Extract the [x, y] coordinate from the center of the cell holding the provided text.  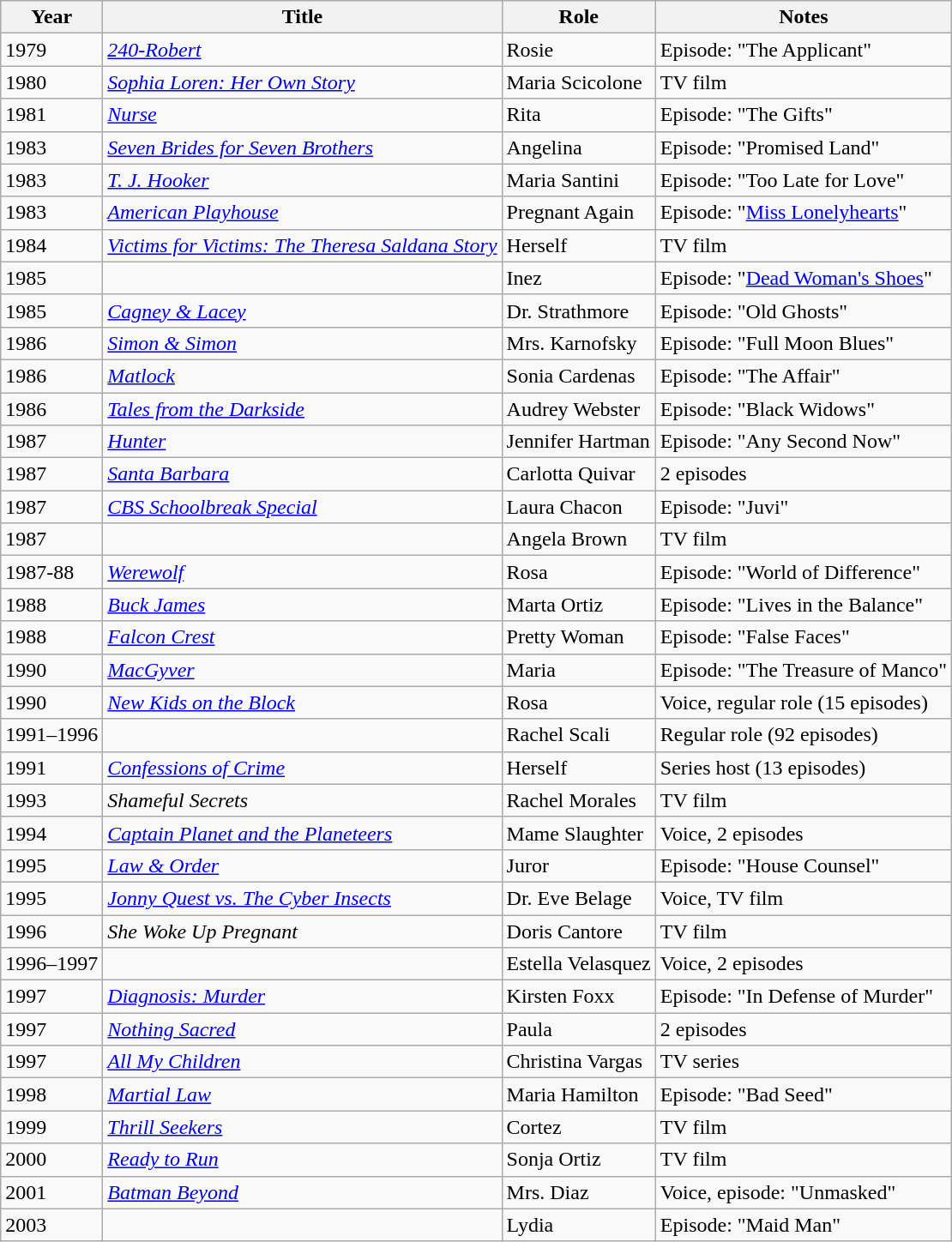
New Kids on the Block [302, 702]
Sophia Loren: Her Own Story [302, 82]
1984 [51, 245]
T. J. Hooker [302, 180]
Episode: "Too Late for Love" [803, 180]
Episode: "Full Moon Blues" [803, 343]
Kirsten Foxx [578, 997]
Hunter [302, 442]
1998 [51, 1094]
Role [578, 17]
Estella Velasquez [578, 964]
1999 [51, 1127]
Episode: "In Defense of Murder" [803, 997]
Maria Scicolone [578, 82]
Seven Brides for Seven Brothers [302, 148]
Lydia [578, 1225]
Mame Slaughter [578, 833]
Sonia Cardenas [578, 376]
Shameful Secrets [302, 800]
Dr. Eve Belage [578, 898]
Cagney & Lacey [302, 310]
Falcon Crest [302, 637]
Maria Santini [578, 180]
Episode: "Promised Land" [803, 148]
Rita [578, 115]
MacGyver [302, 670]
Pretty Woman [578, 637]
Episode: "The Affair" [803, 376]
Werewolf [302, 572]
Episode: "Any Second Now" [803, 442]
Series host (13 episodes) [803, 768]
Regular role (92 episodes) [803, 735]
2001 [51, 1192]
CBS Schoolbreak Special [302, 507]
2003 [51, 1225]
Diagnosis: Murder [302, 997]
1991–1996 [51, 735]
Episode: "Old Ghosts" [803, 310]
Mrs. Karnofsky [578, 343]
1991 [51, 768]
Rachel Morales [578, 800]
1996 [51, 931]
TV series [803, 1062]
1979 [51, 50]
Thrill Seekers [302, 1127]
Episode: "False Faces" [803, 637]
Episode: "Black Widows" [803, 409]
Batman Beyond [302, 1192]
Episode: "Maid Man" [803, 1225]
Title [302, 17]
Episode: "Bad Seed" [803, 1094]
Dr. Strathmore [578, 310]
Voice, episode: "Unmasked" [803, 1192]
Rachel Scali [578, 735]
Audrey Webster [578, 409]
Episode: "Juvi" [803, 507]
Tales from the Darkside [302, 409]
Captain Planet and the Planeteers [302, 833]
Santa Barbara [302, 474]
Episode: "Lives in the Balance" [803, 605]
Inez [578, 278]
Christina Vargas [578, 1062]
1996–1997 [51, 964]
Martial Law [302, 1094]
Paula [578, 1029]
Year [51, 17]
Maria Hamilton [578, 1094]
Jennifer Hartman [578, 442]
Sonja Ortiz [578, 1160]
Juror [578, 865]
Victims for Victims: The Theresa Saldana Story [302, 245]
Angelina [578, 148]
Simon & Simon [302, 343]
Episode: "Miss Lonelyhearts" [803, 213]
Episode: "The Treasure of Manco" [803, 670]
Maria [578, 670]
Matlock [302, 376]
240-Robert [302, 50]
1980 [51, 82]
Law & Order [302, 865]
Episode: "House Counsel" [803, 865]
Ready to Run [302, 1160]
Voice, regular role (15 episodes) [803, 702]
1993 [51, 800]
Angela Brown [578, 540]
Pregnant Again [578, 213]
Notes [803, 17]
Buck James [302, 605]
1994 [51, 833]
Nurse [302, 115]
1981 [51, 115]
Episode: "The Gifts" [803, 115]
Confessions of Crime [302, 768]
Laura Chacon [578, 507]
Episode: "Dead Woman's Shoes" [803, 278]
American Playhouse [302, 213]
1987-88 [51, 572]
Nothing Sacred [302, 1029]
Episode: "The Applicant" [803, 50]
Cortez [578, 1127]
Carlotta Quivar [578, 474]
2000 [51, 1160]
Jonny Quest vs. The Cyber Insects [302, 898]
Episode: "World of Difference" [803, 572]
Voice, TV film [803, 898]
All My Children [302, 1062]
Doris Cantore [578, 931]
Marta Ortiz [578, 605]
Mrs. Diaz [578, 1192]
She Woke Up Pregnant [302, 931]
Rosie [578, 50]
